Locate the cell with the specified text and output its [X, Y] center coordinate. 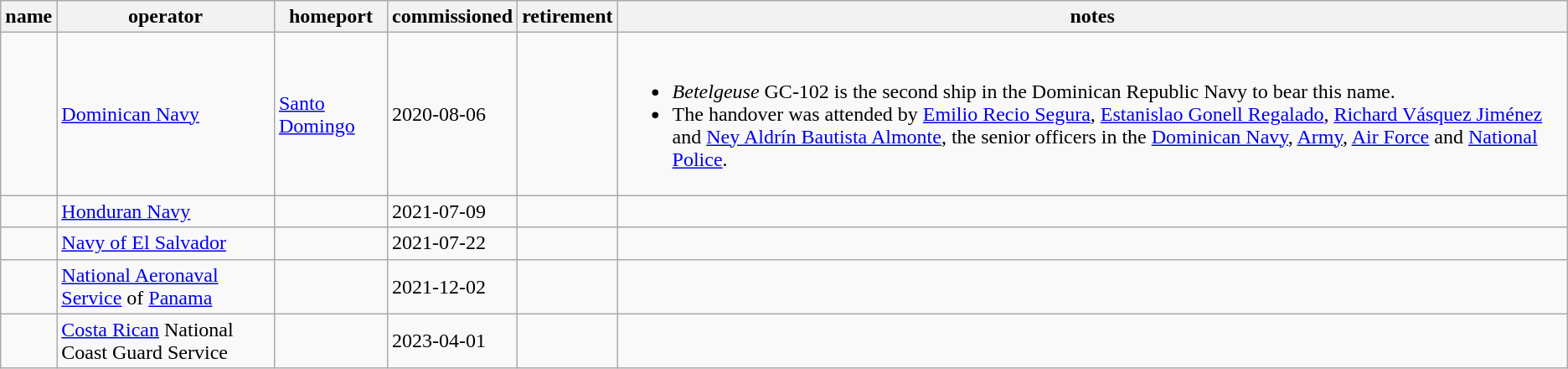
2020-08-06 [452, 114]
2021-07-09 [452, 211]
Costa Rican National Coast Guard Service [166, 340]
2021-07-22 [452, 243]
notes [1092, 17]
operator [166, 17]
2023-04-01 [452, 340]
2021-12-02 [452, 287]
name [28, 17]
Honduran Navy [166, 211]
Navy of El Salvador [166, 243]
homeport [330, 17]
National Aeronaval Service of Panama [166, 287]
retirement [568, 17]
Dominican Navy [166, 114]
commissioned [452, 17]
Santo Domingo [330, 114]
